Detect which cell encompasses the target text, then output its [X, Y] center coordinate. 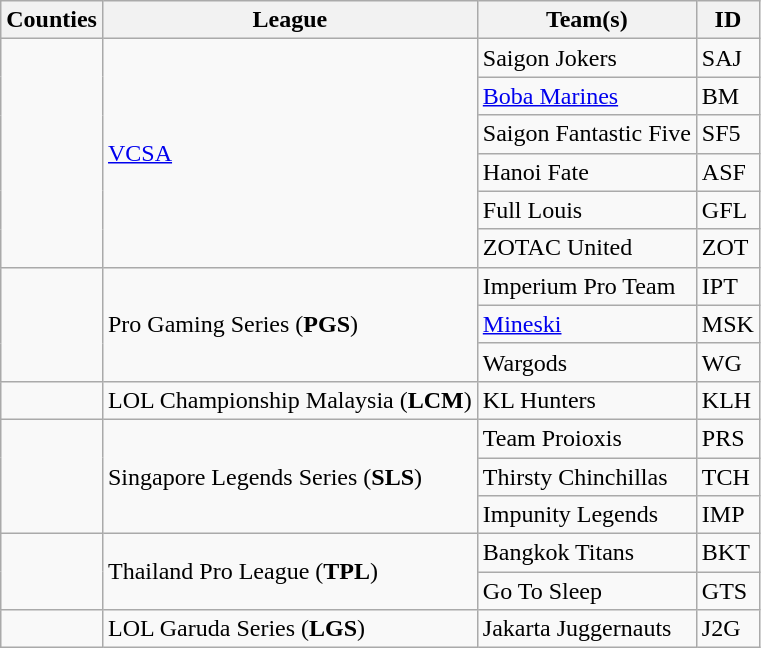
LOL Garuda Series (LGS) [290, 629]
Team Proioxis [586, 438]
KLH [728, 400]
Saigon Jokers [586, 58]
MSK [728, 324]
Impunity Legends [586, 515]
Singapore Legends Series (SLS) [290, 476]
Imperium Pro Team [586, 286]
SAJ [728, 58]
ASF [728, 172]
BKT [728, 553]
TCH [728, 477]
Go To Sleep [586, 591]
J2G [728, 629]
IMP [728, 515]
Hanoi Fate [586, 172]
GFL [728, 210]
ZOT [728, 248]
PRS [728, 438]
Team(s) [586, 20]
KL Hunters [586, 400]
Jakarta Juggernauts [586, 629]
Saigon Fantastic Five [586, 134]
Boba Marines [586, 96]
GTS [728, 591]
WG [728, 362]
BM [728, 96]
ZOTAC United [586, 248]
Mineski [586, 324]
Pro Gaming Series (PGS) [290, 324]
LOL Championship Malaysia (LCM) [290, 400]
Full Louis [586, 210]
IPT [728, 286]
ID [728, 20]
League [290, 20]
Thailand Pro League (TPL) [290, 572]
SF5 [728, 134]
Wargods [586, 362]
VCSA [290, 153]
Thirsty Chinchillas [586, 477]
Counties [52, 20]
Bangkok Titans [586, 553]
